Pinpoint the cell where the given text exists, returning its (x, y) midpoint coordinate. 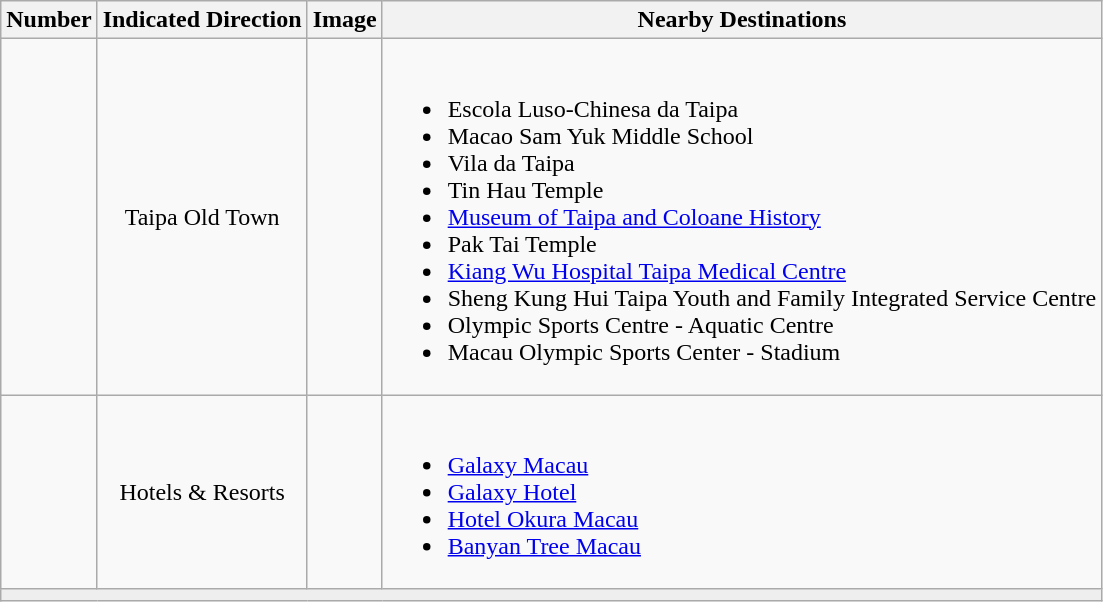
Galaxy MacauGalaxy HotelHotel Okura MacauBanyan Tree Macau (742, 492)
Taipa Old Town (202, 217)
Image (344, 20)
Hotels & Resorts (202, 492)
Nearby Destinations (742, 20)
Indicated Direction (202, 20)
Number (49, 20)
